Capture the cell that displays the provided text and extract its [x, y] central coordinate. 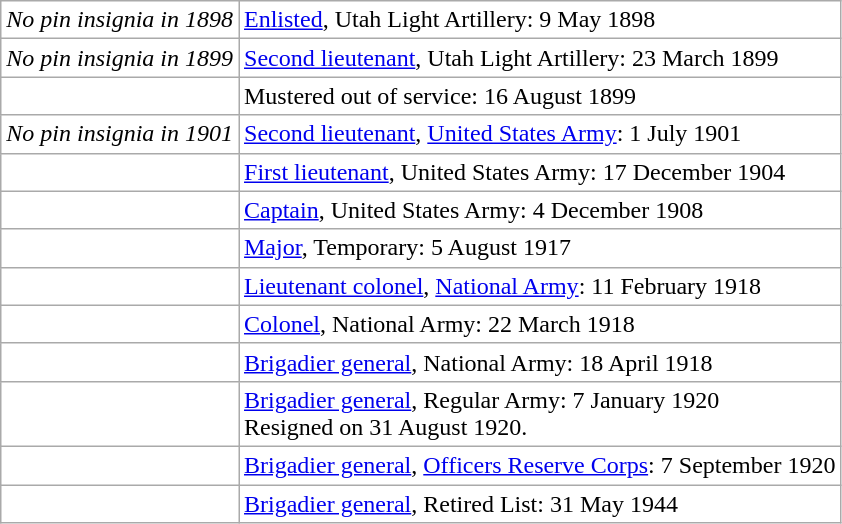
Major, Temporary: 5 August 1917 [539, 248]
Lieutenant colonel, National Army: 11 February 1918 [539, 286]
Colonel, National Army: 22 March 1918 [539, 324]
Mustered out of service: 16 August 1899 [539, 96]
Brigadier general, National Army: 18 April 1918 [539, 362]
Enlisted, Utah Light Artillery: 9 May 1898 [539, 20]
Second lieutenant, United States Army: 1 July 1901 [539, 134]
No pin insignia in 1901 [120, 134]
Brigadier general, Retired List: 31 May 1944 [539, 503]
Second lieutenant, Utah Light Artillery: 23 March 1899 [539, 58]
First lieutenant, United States Army: 17 December 1904 [539, 172]
No pin insignia in 1898 [120, 20]
No pin insignia in 1899 [120, 58]
Captain, United States Army: 4 December 1908 [539, 210]
Brigadier general, Regular Army: 7 January 1920Resigned on 31 August 1920. [539, 414]
Brigadier general, Officers Reserve Corps: 7 September 1920 [539, 465]
